Determine the (x, y) coordinate at the center of the cell enclosing the given text.  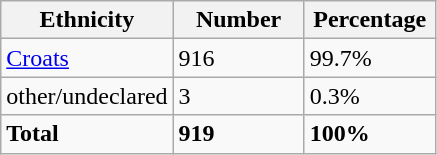
Number (238, 20)
0.3% (370, 96)
100% (370, 134)
Croats (87, 58)
Ethnicity (87, 20)
Percentage (370, 20)
other/undeclared (87, 96)
99.7% (370, 58)
916 (238, 58)
3 (238, 96)
Total (87, 134)
919 (238, 134)
